Return (X, Y) of the center of cell containing provided text 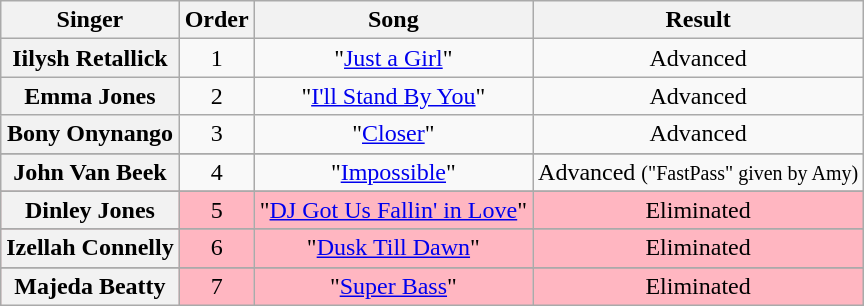
"DJ Got Us Fallin' in Love" (393, 210)
Iilysh Retallick (90, 58)
"Closer" (393, 134)
"Impossible" (393, 172)
4 (216, 172)
"Just a Girl" (393, 58)
Result (698, 20)
Singer (90, 20)
7 (216, 286)
"I'll Stand By You" (393, 96)
6 (216, 248)
Bony Onynango (90, 134)
3 (216, 134)
"Super Bass" (393, 286)
Emma Jones (90, 96)
Izellah Connelly (90, 248)
1 (216, 58)
Song (393, 20)
Advanced ("FastPass" given by Amy) (698, 172)
Order (216, 20)
John Van Beek (90, 172)
Dinley Jones (90, 210)
5 (216, 210)
2 (216, 96)
"Dusk Till Dawn" (393, 248)
Majeda Beatty (90, 286)
